For the text-containing cell, return its midpoint in [x, y] coordinate format. 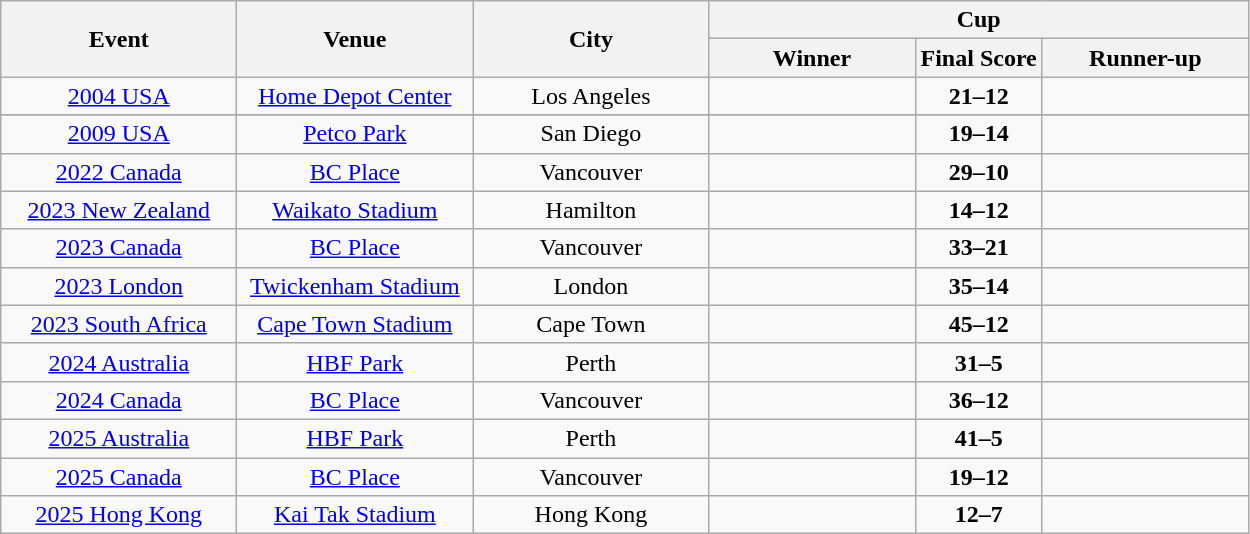
Hong Kong [591, 515]
45–12 [978, 324]
Hamilton [591, 210]
Cape Town [591, 324]
Waikato Stadium [355, 210]
Petco Park [355, 134]
21–12 [978, 96]
Home Depot Center [355, 96]
London [591, 286]
2009 USA [119, 134]
Twickenham Stadium [355, 286]
City [591, 39]
2004 USA [119, 96]
Venue [355, 39]
29–10 [978, 172]
19–12 [978, 477]
2022 Canada [119, 172]
2024 Australia [119, 362]
San Diego [591, 134]
Final Score [978, 58]
Winner [812, 58]
12–7 [978, 515]
2023 Canada [119, 248]
2023 New Zealand [119, 210]
Kai Tak Stadium [355, 515]
2023 South Africa [119, 324]
36–12 [978, 400]
Los Angeles [591, 96]
2025 Australia [119, 438]
2025 Canada [119, 477]
Cape Town Stadium [355, 324]
41–5 [978, 438]
35–14 [978, 286]
2025 Hong Kong [119, 515]
31–5 [978, 362]
19–14 [978, 134]
2023 London [119, 286]
Event [119, 39]
33–21 [978, 248]
Cup [978, 20]
14–12 [978, 210]
2024 Canada [119, 400]
Runner-up [1145, 58]
